Detect which cell encompasses the target text, then output its [x, y] center coordinate. 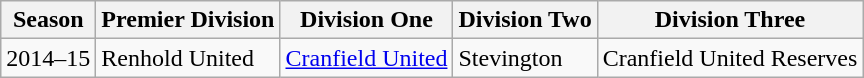
Premier Division [188, 20]
Renhold United [188, 58]
Division Two [525, 20]
Cranfield United Reserves [730, 58]
Season [48, 20]
Cranfield United [366, 58]
Division Three [730, 20]
Division One [366, 20]
2014–15 [48, 58]
Stevington [525, 58]
